From the cell containing the given text, extract its center point as (X, Y) coordinate. 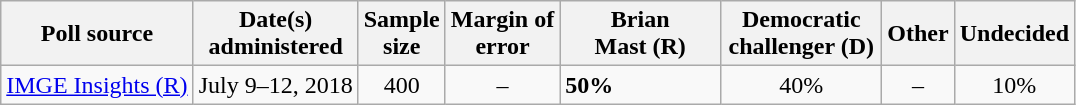
Democraticchallenger (D) (802, 34)
50% (640, 85)
BrianMast (R) (640, 34)
Undecided (1014, 34)
Poll source (97, 34)
400 (402, 85)
Margin oferror (502, 34)
Date(s)administered (276, 34)
IMGE Insights (R) (97, 85)
Other (918, 34)
July 9–12, 2018 (276, 85)
Samplesize (402, 34)
10% (1014, 85)
40% (802, 85)
